Provide the [x, y] coordinate of the cell's center where the given text is located.  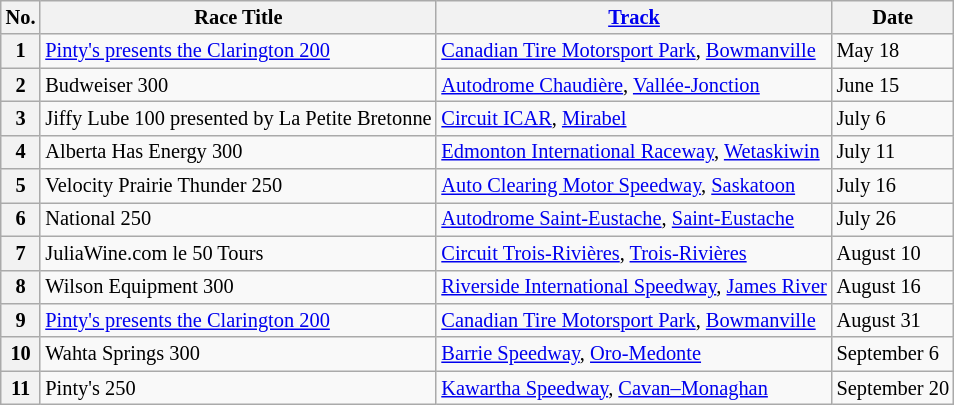
5 [21, 186]
Riverside International Speedway, James River [634, 287]
2 [21, 85]
Race Title [238, 17]
Circuit Trois-Rivières, Trois-Rivières [634, 253]
1 [21, 51]
11 [21, 388]
9 [21, 320]
Auto Clearing Motor Speedway, Saskatoon [634, 186]
May 18 [893, 51]
July 6 [893, 118]
June 15 [893, 85]
Barrie Speedway, Oro-Medonte [634, 354]
National 250 [238, 219]
Jiffy Lube 100 presented by La Petite Bretonne [238, 118]
No. [21, 17]
Wahta Springs 300 [238, 354]
3 [21, 118]
Date [893, 17]
Kawartha Speedway, Cavan–Monaghan [634, 388]
Velocity Prairie Thunder 250 [238, 186]
Edmonton International Raceway, Wetaskiwin [634, 152]
6 [21, 219]
8 [21, 287]
4 [21, 152]
September 6 [893, 354]
August 31 [893, 320]
July 11 [893, 152]
Track [634, 17]
July 26 [893, 219]
Autodrome Chaudière, Vallée-Jonction [634, 85]
July 16 [893, 186]
August 16 [893, 287]
Pinty's 250 [238, 388]
Wilson Equipment 300 [238, 287]
Budweiser 300 [238, 85]
Autodrome Saint-Eustache, Saint-Eustache [634, 219]
September 20 [893, 388]
10 [21, 354]
Alberta Has Energy 300 [238, 152]
7 [21, 253]
JuliaWine.com le 50 Tours [238, 253]
Circuit ICAR, Mirabel [634, 118]
August 10 [893, 253]
